Locate the cell with the specified text and output its (x, y) center coordinate. 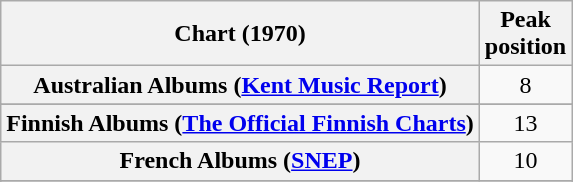
8 (525, 85)
Finnish Albums (The Official Finnish Charts) (240, 123)
Peakposition (525, 34)
Chart (1970) (240, 34)
Australian Albums (Kent Music Report) (240, 85)
13 (525, 123)
10 (525, 161)
French Albums (SNEP) (240, 161)
